For the text-containing cell, return its midpoint in [x, y] coordinate format. 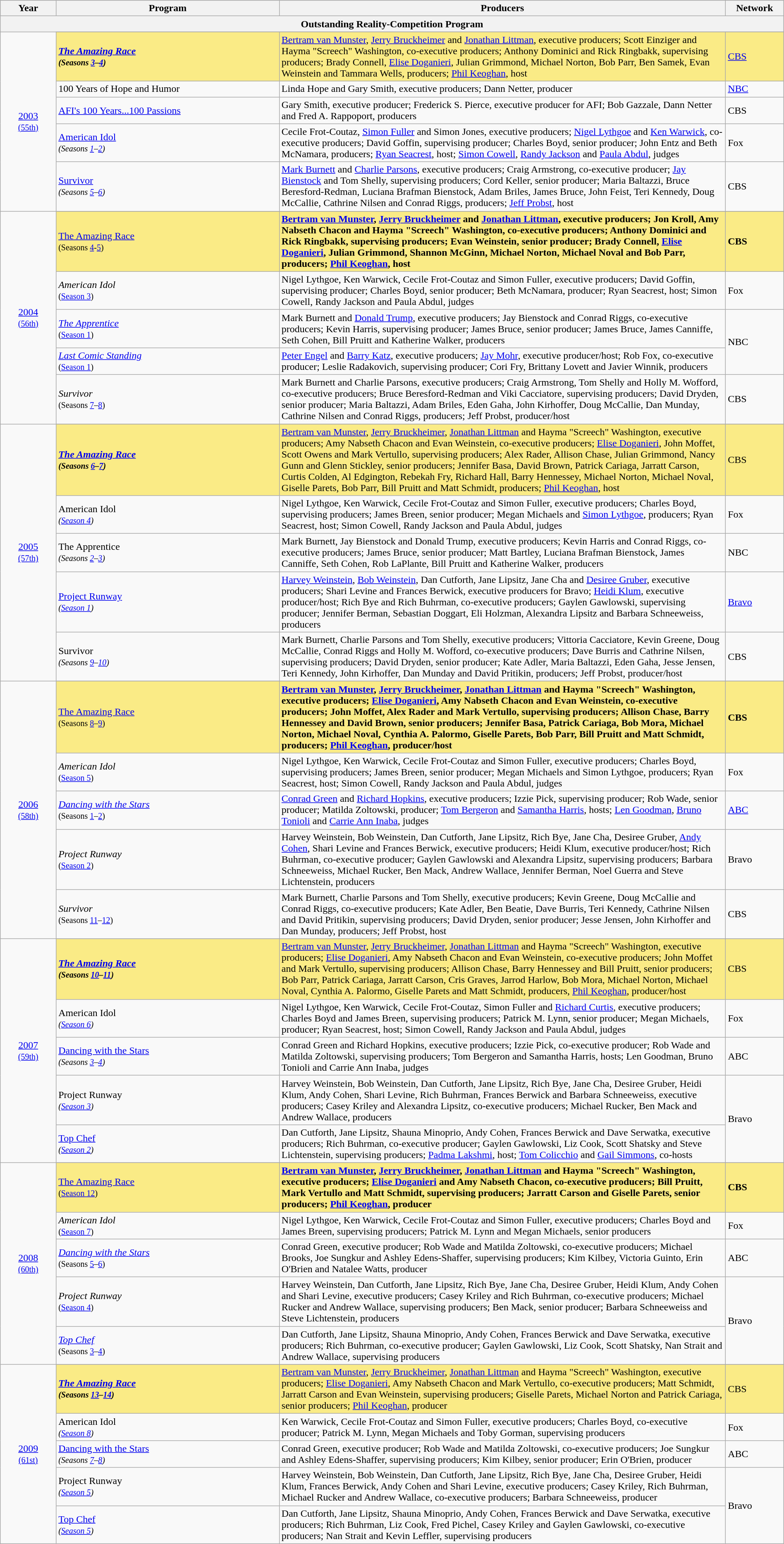
The Amazing Race(Seasons 6–7) [168, 459]
Dancing with the Stars (Seasons 7–8) [168, 1454]
Year [28, 8]
Network [755, 8]
American Idol (Season 6) [168, 1018]
Project Runway (Season 3) [168, 1100]
Survivor (Seasons 5–6) [168, 186]
Dancing with the Stars (Seasons 5–6) [168, 1258]
2006(58th) [28, 810]
Top Chef (Season 2) [168, 1144]
Survivor (Seasons 9–10) [168, 657]
Top Chef (Season 5) [168, 1525]
2003(55th) [28, 122]
The Amazing Race (Season 12) [168, 1187]
American Idol (Seasons 1–2) [168, 143]
The Apprentice (Season 1) [168, 328]
Dancing with the Stars (Seasons 3–4) [168, 1056]
Project Runway (Season 5) [168, 1486]
Dancing with the Stars (Seasons 1–2) [168, 810]
Producers [502, 8]
Program [168, 8]
100 Years of Hope and Humor [168, 89]
American Idol (Season 8) [168, 1427]
Linda Hope and Gary Smith, executive producers; Dann Netter, producer [502, 89]
Project Runway (Season 4) [168, 1302]
Gary Smith, executive producer; Frederick S. Pierce, executive producer for AFI; Bob Gazzale, Dann Netter and Fred A. Rappoport, producers [502, 110]
American Idol (Season 4) [168, 515]
The Amazing Race(Seasons 3–4) [168, 56]
American Idol (Season 5) [168, 772]
AFI's 100 Years...100 Passions [168, 110]
Survivor (Seasons 11–12) [168, 914]
Top Chef (Seasons 3–4) [168, 1345]
American Idol (Season 3) [168, 290]
2007(59th) [28, 1051]
Project Runway (Season 1) [168, 602]
The Amazing Race(Seasons 8–9) [168, 717]
Last Comic Standing (Season 1) [168, 361]
2004(56th) [28, 317]
2008(60th) [28, 1263]
Survivor (Seasons 7–8) [168, 399]
The Apprentice(Seasons 2–3) [168, 553]
Project Runway (Season 2) [168, 859]
The Amazing Race (Seasons 10–11) [168, 969]
2005(57th) [28, 552]
The Amazing Race (Seasons 13–14) [168, 1389]
The Amazing Race(Seasons 4-5) [168, 241]
2009(61st) [28, 1454]
American Idol (Season 7) [168, 1225]
Outstanding Reality-Competition Program [392, 24]
